Pinpoint the cell where the given text exists, returning its (x, y) midpoint coordinate. 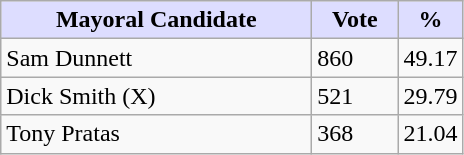
% (430, 20)
Dick Smith (X) (156, 96)
521 (355, 96)
Vote (355, 20)
Mayoral Candidate (156, 20)
Sam Dunnett (156, 58)
368 (355, 134)
21.04 (430, 134)
Tony Pratas (156, 134)
29.79 (430, 96)
860 (355, 58)
49.17 (430, 58)
